Return [x, y] of the center of cell containing provided text 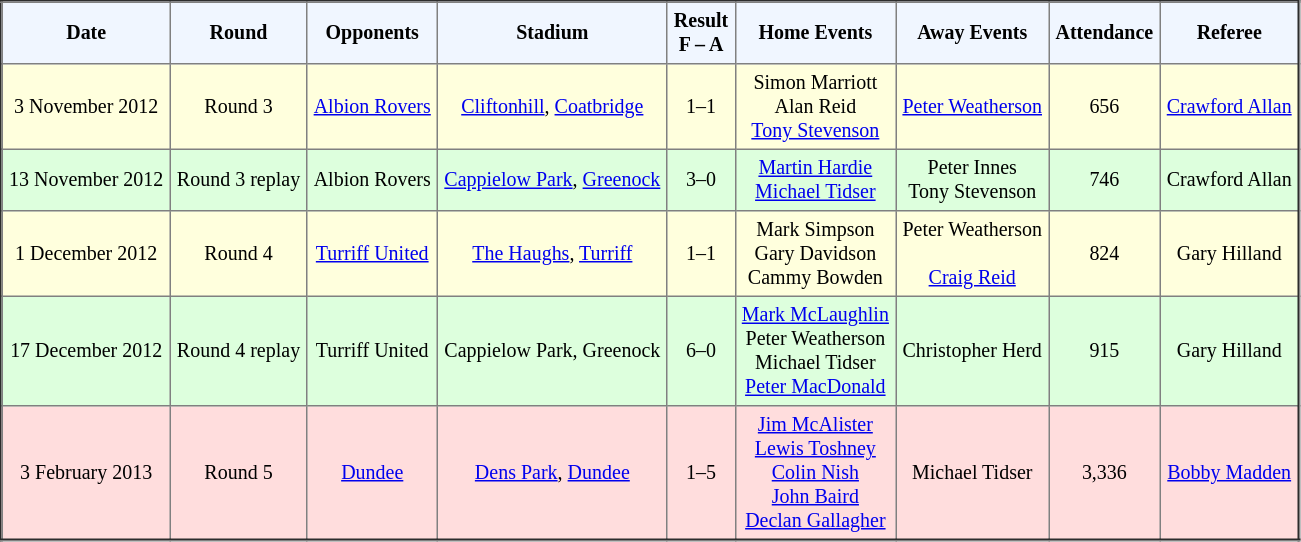
Referee [1230, 33]
17 December 2012 [86, 351]
Dens Park, Dundee [553, 473]
Simon Marriott Alan Reid Tony Stevenson [816, 107]
3–0 [701, 180]
13 November 2012 [86, 180]
Peter Weatherson [972, 107]
The Haughs, Turriff [553, 254]
1–5 [701, 473]
Round 5 [238, 473]
3,336 [1104, 473]
Stadium [553, 33]
Christopher Herd [972, 351]
Round 3 replay [238, 180]
Martin Hardie Michael Tidser [816, 180]
746 [1104, 180]
Cliftonhill, Coatbridge [553, 107]
Peter Weatherson Craig Reid [972, 254]
Jim McAlister Lewis Toshney Colin Nish John Baird Declan Gallagher [816, 473]
1 December 2012 [86, 254]
Dundee [372, 473]
Peter Innes Tony Stevenson [972, 180]
Round [238, 33]
Home Events [816, 33]
Mark McLaughlin Peter Weatherson Michael Tidser Peter MacDonald [816, 351]
824 [1104, 254]
Michael Tidser [972, 473]
3 November 2012 [86, 107]
Result F – A [701, 33]
6–0 [701, 351]
3 February 2013 [86, 473]
Round 4 replay [238, 351]
Date [86, 33]
Attendance [1104, 33]
Away Events [972, 33]
915 [1104, 351]
Round 4 [238, 254]
Mark Simpson Gary Davidson Cammy Bowden [816, 254]
Bobby Madden [1230, 473]
Opponents [372, 33]
Round 3 [238, 107]
656 [1104, 107]
